Find where the given text appears and provide that cell's center as [x, y] coordinate. 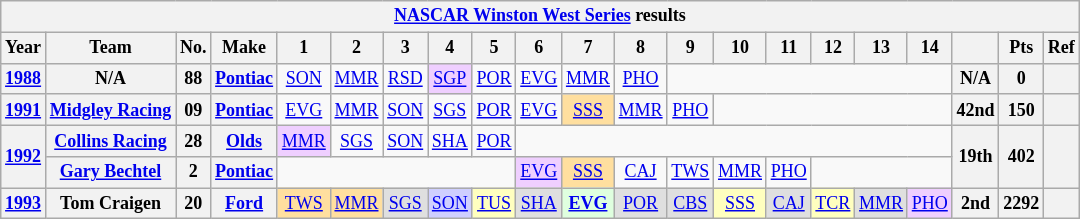
1988 [24, 78]
3 [406, 48]
TCR [833, 204]
19th [976, 156]
TUS [494, 204]
2nd [976, 204]
13 [882, 48]
No. [194, 48]
8 [640, 48]
11 [788, 48]
28 [194, 140]
Pts [1022, 48]
RSD [406, 78]
Ref [1061, 48]
150 [1022, 110]
1992 [24, 156]
Ford [244, 204]
6 [539, 48]
42nd [976, 110]
Team [110, 48]
Year [24, 48]
9 [690, 48]
14 [930, 48]
7 [588, 48]
402 [1022, 156]
4 [450, 48]
NASCAR Winston West Series results [540, 16]
88 [194, 78]
Make [244, 48]
CBS [690, 204]
SGP [450, 78]
1993 [24, 204]
2292 [1022, 204]
09 [194, 110]
Olds [244, 140]
Gary Bechtel [110, 172]
5 [494, 48]
12 [833, 48]
Tom Craigen [110, 204]
Collins Racing [110, 140]
20 [194, 204]
1 [304, 48]
Midgley Racing [110, 110]
0 [1022, 78]
10 [740, 48]
1991 [24, 110]
